For the text-containing cell, return its midpoint in (x, y) coordinate format. 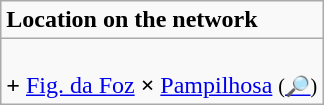
Location on the network (162, 20)
+ Fig. da Foz × Pampilhosa (🔎) (162, 72)
